Determine the (X, Y) coordinate at the center of the cell enclosing the given text.  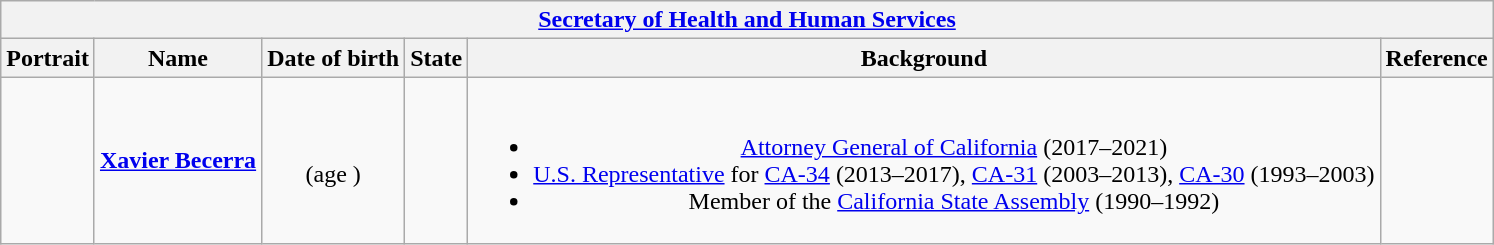
Name (178, 58)
(age ) (334, 160)
Background (924, 58)
Secretary of Health and Human Services (748, 20)
Portrait (48, 58)
Date of birth (334, 58)
Xavier Becerra (178, 160)
State (436, 58)
Reference (1436, 58)
